Locate the cell with the specified text and output its [X, Y] center coordinate. 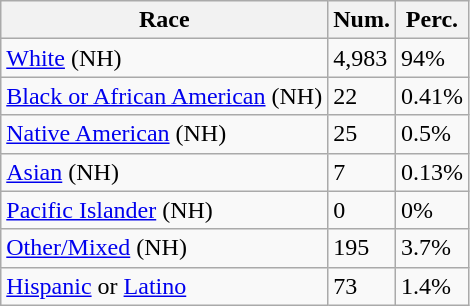
0.13% [432, 172]
94% [432, 58]
0 [362, 210]
22 [362, 96]
Native American (NH) [164, 134]
25 [362, 134]
0% [432, 210]
Perc. [432, 20]
White (NH) [164, 58]
3.7% [432, 248]
4,983 [362, 58]
Other/Mixed (NH) [164, 248]
0.41% [432, 96]
Num. [362, 20]
Pacific Islander (NH) [164, 210]
195 [362, 248]
Race [164, 20]
73 [362, 286]
0.5% [432, 134]
Hispanic or Latino [164, 286]
1.4% [432, 286]
Asian (NH) [164, 172]
Black or African American (NH) [164, 96]
7 [362, 172]
